Capture the cell that displays the provided text and extract its (x, y) central coordinate. 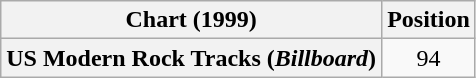
US Modern Rock Tracks (Billboard) (192, 58)
94 (429, 58)
Position (429, 20)
Chart (1999) (192, 20)
